Search for the cell housing the specified text and yield its [X, Y] center coordinate. 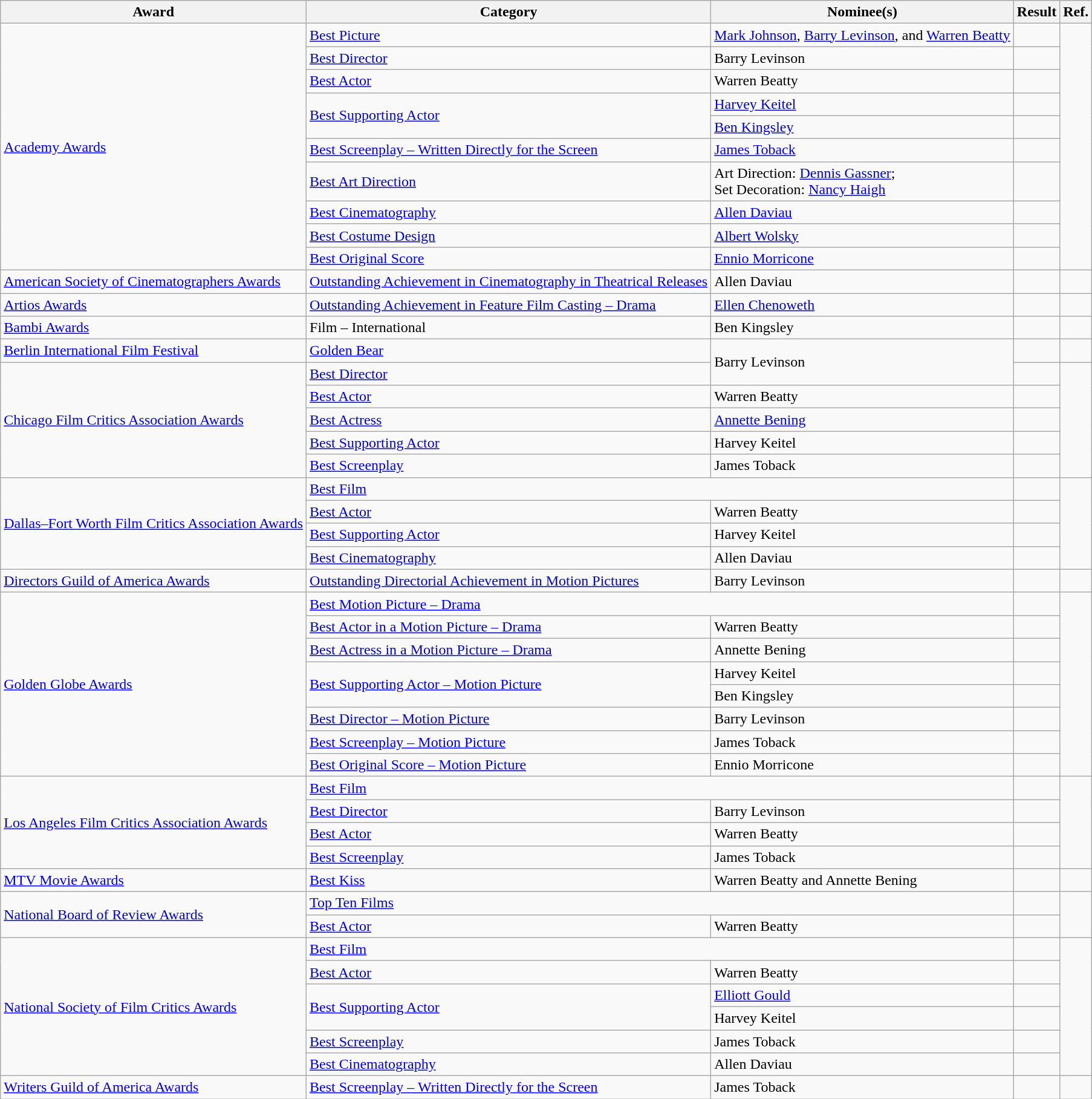
Top Ten Films [660, 903]
Elliott Gould [862, 995]
Best Actress [509, 420]
Best Costume Design [509, 235]
Writers Guild of America Awards [154, 1088]
Academy Awards [154, 147]
Best Picture [509, 35]
American Society of Cinematographers Awards [154, 281]
Ref. [1076, 12]
Los Angeles Film Critics Association Awards [154, 823]
Ellen Chenoweth [862, 304]
Award [154, 12]
Best Original Score [509, 258]
MTV Movie Awards [154, 880]
Best Screenplay – Motion Picture [509, 742]
Golden Bear [509, 351]
Dallas–Fort Worth Film Critics Association Awards [154, 523]
Chicago Film Critics Association Awards [154, 420]
Nominee(s) [862, 12]
Berlin International Film Festival [154, 351]
Albert Wolsky [862, 235]
Golden Globe Awards [154, 684]
Film – International [509, 328]
Artios Awards [154, 304]
Best Kiss [509, 880]
Mark Johnson, Barry Levinson, and Warren Beatty [862, 35]
National Society of Film Critics Awards [154, 1006]
Directors Guild of America Awards [154, 581]
Best Actress in a Motion Picture – Drama [509, 650]
Best Director – Motion Picture [509, 719]
Best Motion Picture – Drama [660, 604]
Outstanding Achievement in Cinematography in Theatrical Releases [509, 281]
Warren Beatty and Annette Bening [862, 880]
Result [1036, 12]
National Board of Review Awards [154, 915]
Art Direction: Dennis Gassner; Set Decoration: Nancy Haigh [862, 181]
Outstanding Achievement in Feature Film Casting – Drama [509, 304]
Best Original Score – Motion Picture [509, 765]
Outstanding Directorial Achievement in Motion Pictures [509, 581]
Best Art Direction [509, 181]
Category [509, 12]
Best Actor in a Motion Picture – Drama [509, 627]
Bambi Awards [154, 328]
Best Supporting Actor – Motion Picture [509, 685]
